From the cell containing the given text, extract its center point as (x, y) coordinate. 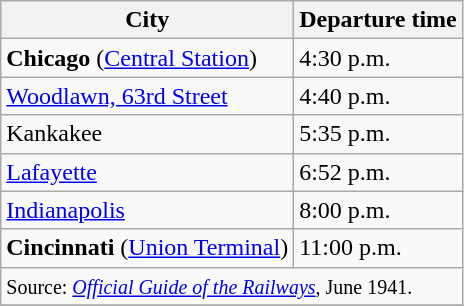
5:35 p.m. (378, 134)
Chicago (Central Station) (148, 58)
Cincinnati (Union Terminal) (148, 248)
Woodlawn, 63rd Street (148, 96)
4:40 p.m. (378, 96)
City (148, 20)
6:52 p.m. (378, 172)
Departure time (378, 20)
Indianapolis (148, 210)
Lafayette (148, 172)
11:00 p.m. (378, 248)
Source: Official Guide of the Railways, June 1941. (232, 286)
8:00 p.m. (378, 210)
Kankakee (148, 134)
4:30 p.m. (378, 58)
